For the text-containing cell, return its midpoint in (x, y) coordinate format. 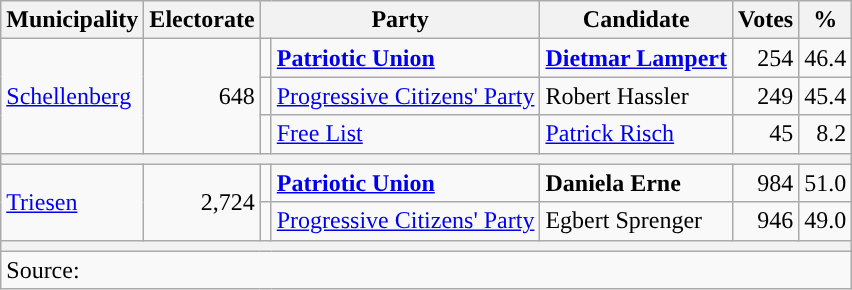
Daniela Erne (636, 183)
254 (765, 58)
Votes (765, 20)
Party (400, 20)
Free List (406, 134)
Robert Hassler (636, 96)
984 (765, 183)
51.0 (826, 183)
249 (765, 96)
8.2 (826, 134)
Municipality (72, 20)
946 (765, 221)
Source: (426, 270)
648 (202, 96)
Candidate (636, 20)
49.0 (826, 221)
45 (765, 134)
Egbert Sprenger (636, 221)
Triesen (72, 202)
Dietmar Lampert (636, 58)
Electorate (202, 20)
Schellenberg (72, 96)
46.4 (826, 58)
45.4 (826, 96)
2,724 (202, 202)
Patrick Risch (636, 134)
% (826, 20)
